For the text-containing cell, return its midpoint in [x, y] coordinate format. 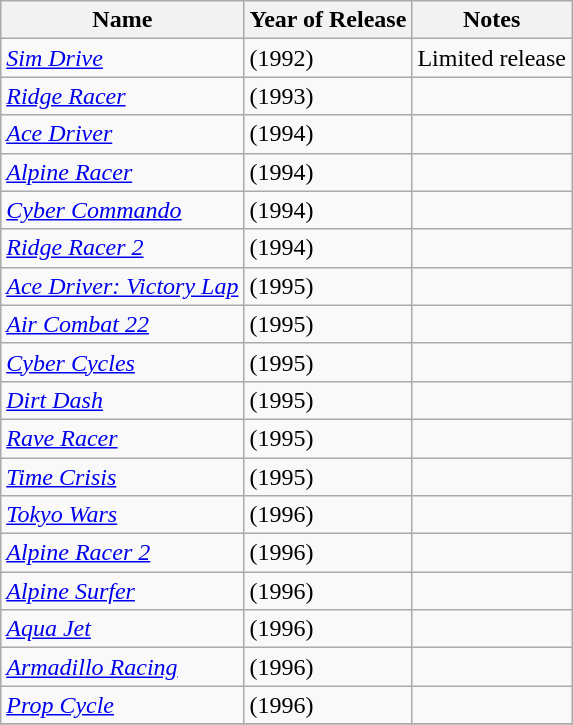
Cyber Cycles [122, 362]
Ridge Racer [122, 96]
Limited release [492, 58]
Air Combat 22 [122, 324]
Armadillo Racing [122, 667]
Ridge Racer 2 [122, 248]
Year of Release [328, 20]
Ace Driver: Victory Lap [122, 286]
Alpine Racer 2 [122, 553]
(1993) [328, 96]
(1992) [328, 58]
Alpine Surfer [122, 591]
Tokyo Wars [122, 515]
Name [122, 20]
Ace Driver [122, 134]
Dirt Dash [122, 400]
Aqua Jet [122, 629]
Rave Racer [122, 438]
Time Crisis [122, 477]
Sim Drive [122, 58]
Prop Cycle [122, 705]
Alpine Racer [122, 172]
Notes [492, 20]
Cyber Commando [122, 210]
